Determine the (X, Y) coordinate at the center of the cell enclosing the given text.  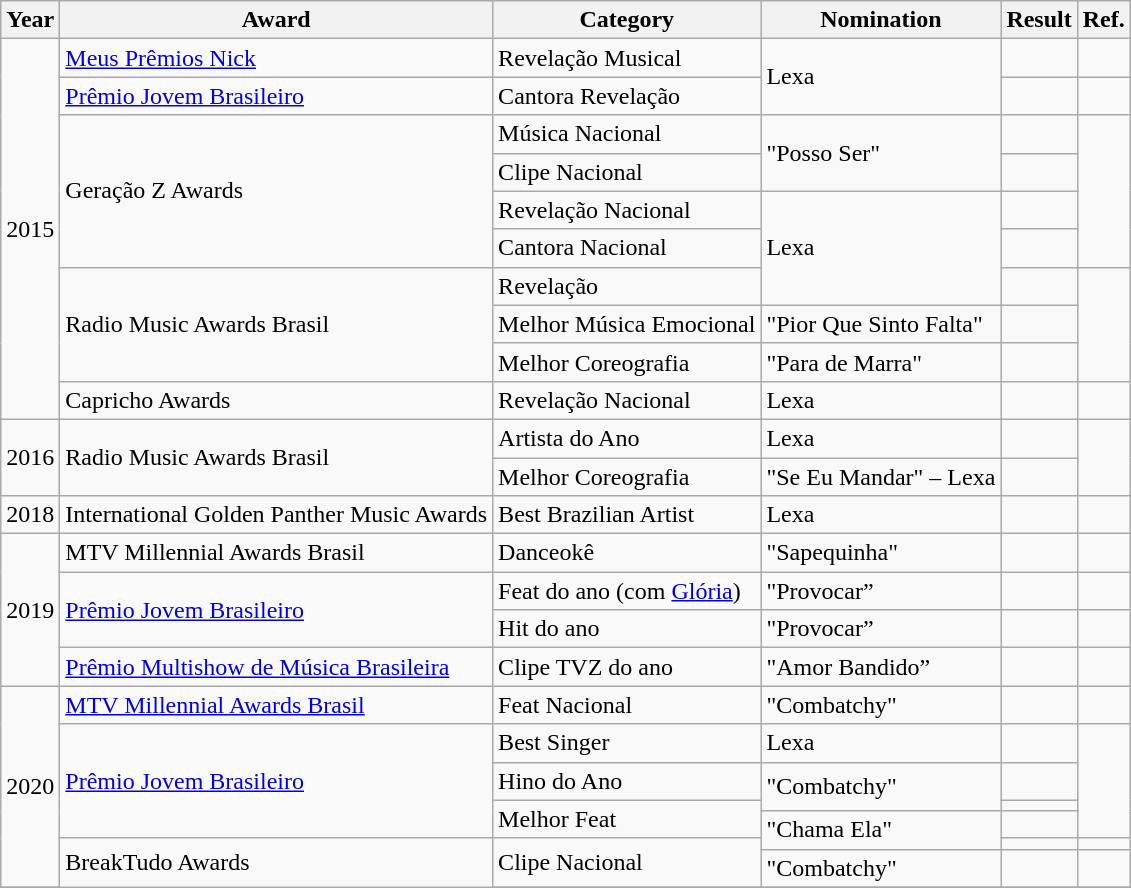
Melhor Música Emocional (627, 324)
"Amor Bandido” (881, 667)
2018 (30, 515)
International Golden Panther Music Awards (276, 515)
"Sapequinha" (881, 553)
"Se Eu Mandar" – Lexa (881, 477)
Nomination (881, 20)
Category (627, 20)
"Chama Ela" (881, 830)
"Posso Ser" (881, 153)
"Para de Marra" (881, 362)
Geração Z Awards (276, 191)
Year (30, 20)
Danceokê (627, 553)
Revelação Musical (627, 58)
2016 (30, 457)
Clipe TVZ do ano (627, 667)
"Pior Que Sinto Falta" (881, 324)
Cantora Nacional (627, 248)
Hit do ano (627, 629)
Award (276, 20)
Result (1039, 20)
2019 (30, 610)
Música Nacional (627, 134)
2020 (30, 786)
Best Brazilian Artist (627, 515)
Melhor Feat (627, 819)
Hino do Ano (627, 781)
Feat do ano (com Glória) (627, 591)
2015 (30, 230)
Prêmio Multishow de Música Brasileira (276, 667)
Feat Nacional (627, 705)
Meus Prêmios Nick (276, 58)
Artista do Ano (627, 438)
Cantora Revelação (627, 96)
Best Singer (627, 743)
Capricho Awards (276, 400)
Revelação (627, 286)
Ref. (1104, 20)
BreakTudo Awards (276, 862)
